Find where the given text appears and provide that cell's center as [X, Y] coordinate. 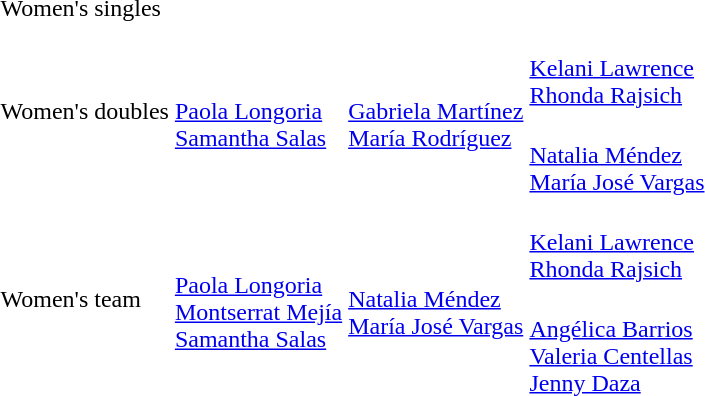
Gabriela MartínezMaría Rodríguez [436, 112]
Paola LongoriaSamantha Salas [258, 112]
